Identify which cell holds the provided text, then report its [X, Y] central coordinate. 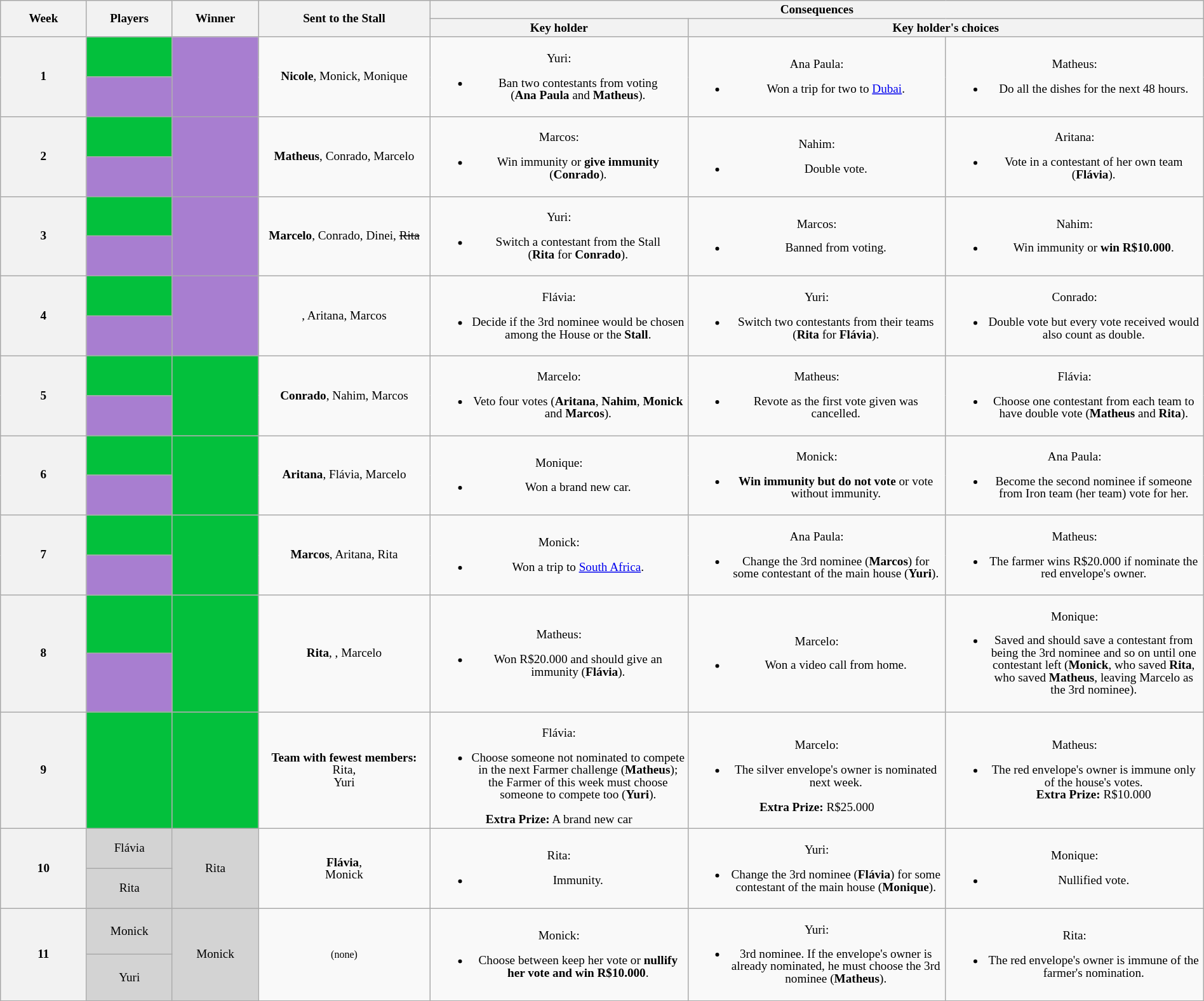
5 [43, 396]
Matheus: Won R$20.000 and should give an immunity (Flávia). [559, 654]
Key holder's choices [946, 28]
Flávia [130, 849]
Matheus, Conrado, Marcelo [344, 156]
Marcos: Win immunity or give immunity(Conrado). [559, 156]
, Aritana, Marcos [344, 316]
1 [43, 77]
Rita: Immunity. [559, 869]
Ana Paula: Become the second nominee if someone from Iron team (her team) vote for her. [1074, 475]
Matheus: The red envelope's owner is immune only of the house's votes. Extra Prize: R$10.000 [1074, 770]
2 [43, 156]
Aritana, Flávia, Marcelo [344, 475]
3 [43, 236]
Conrado, Nahim, Marcos [344, 396]
Yuri: Change the 3rd nominee (Flávia) for some contestant of the main house (Monique). [817, 869]
7 [43, 555]
Key holder [559, 28]
8 [43, 654]
6 [43, 475]
Nahim: Win immunity or win R$10.000. [1074, 236]
Monique: Nullified vote. [1074, 869]
Yuri: 3rd nominee. If the envelope's owner is already nominated, he must choose the 3rd nominee (Matheus). [817, 954]
Marcelo, Conrado, Dinei, Rita [344, 236]
Rita: The red envelope's owner is immune of the farmer's nomination. [1074, 954]
Nahim: Double vote. [817, 156]
Yuri [130, 978]
Flávia,Monick [344, 869]
9 [43, 770]
Rita, , Marcelo [344, 654]
Marcos: Banned from voting. [817, 236]
Marcelo: Won a video call from home. [817, 654]
Players [130, 19]
Monick: Win immunity but do not vote or vote without immunity. [817, 475]
11 [43, 954]
4 [43, 316]
Sent to the Stall [344, 19]
Marcelo: Veto four votes (Aritana, Nahim, Monick and Marcos). [559, 396]
Matheus: Do all the dishes for the next 48 hours. [1074, 77]
Flávia: Decide if the 3rd nominee would be chosen among the House or the Stall. [559, 316]
Nicole, Monick, Monique [344, 77]
Aritana: Vote in a contestant of her own team(Flávia). [1074, 156]
Yuri: Switch two contestants from their teams (Rita for Flávia). [817, 316]
Yuri: Switch a contestant from the Stall(Rita for Conrado). [559, 236]
Monick: Choose between keep her vote or nullify her vote and win R$10.000. [559, 954]
Matheus: Revote as the first vote given was cancelled. [817, 396]
Marcos, Aritana, Rita [344, 555]
10 [43, 869]
(none) [344, 954]
Monick: Won a trip to South Africa. [559, 555]
Team with fewest members:Rita,Yuri [344, 770]
Week [43, 19]
Marcelo: The silver envelope's owner is nominated next week.Extra Prize: R$25.000 [817, 770]
Flávia: Choose one contestant from each team to have double vote (Matheus and Rita). [1074, 396]
Monique: Won a brand new car. [559, 475]
Ana Paula: Won a trip for two to Dubai. [817, 77]
Consequences [817, 10]
Yuri: Ban two contestants from voting(Ana Paula and Matheus). [559, 77]
Matheus: The farmer wins R$20.000 if nominate the red envelope's owner. [1074, 555]
Winner [215, 19]
Ana Paula: Change the 3rd nominee (Marcos) for some contestant of the main house (Yuri). [817, 555]
Conrado: Double vote but every vote received would also count as double. [1074, 316]
